Return the [X, Y] coordinate for the center point of the cell that contains the specified text.  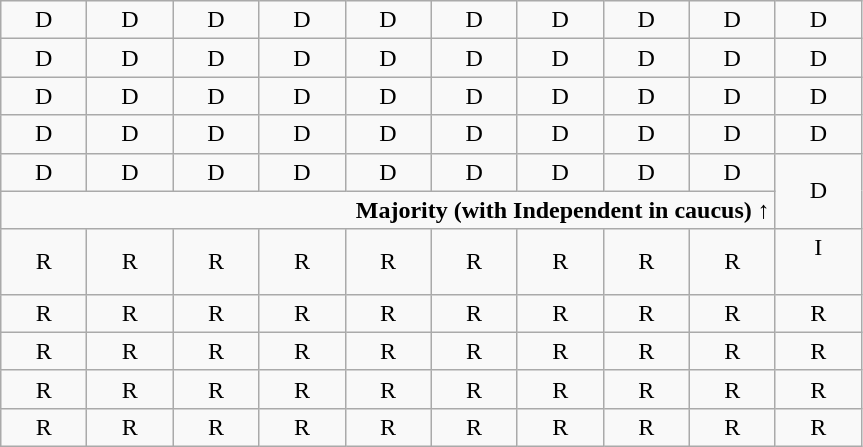
Majority (with Independent in caucus) ↑ [388, 210]
I [818, 262]
